Determine the (x, y) coordinate at the center of the cell enclosing the given text.  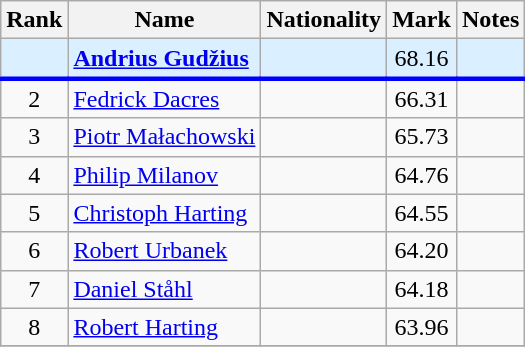
5 (34, 213)
6 (34, 251)
63.96 (422, 327)
64.18 (422, 289)
Christoph Harting (164, 213)
Fedrick Dacres (164, 98)
Robert Harting (164, 327)
Robert Urbanek (164, 251)
Andrius Gudžius (164, 59)
Rank (34, 20)
8 (34, 327)
64.55 (422, 213)
68.16 (422, 59)
65.73 (422, 137)
64.20 (422, 251)
Name (164, 20)
Daniel Ståhl (164, 289)
3 (34, 137)
Nationality (324, 20)
7 (34, 289)
Mark (422, 20)
Notes (490, 20)
Piotr Małachowski (164, 137)
Philip Milanov (164, 175)
64.76 (422, 175)
4 (34, 175)
66.31 (422, 98)
2 (34, 98)
